Capture the cell that displays the provided text and extract its [x, y] central coordinate. 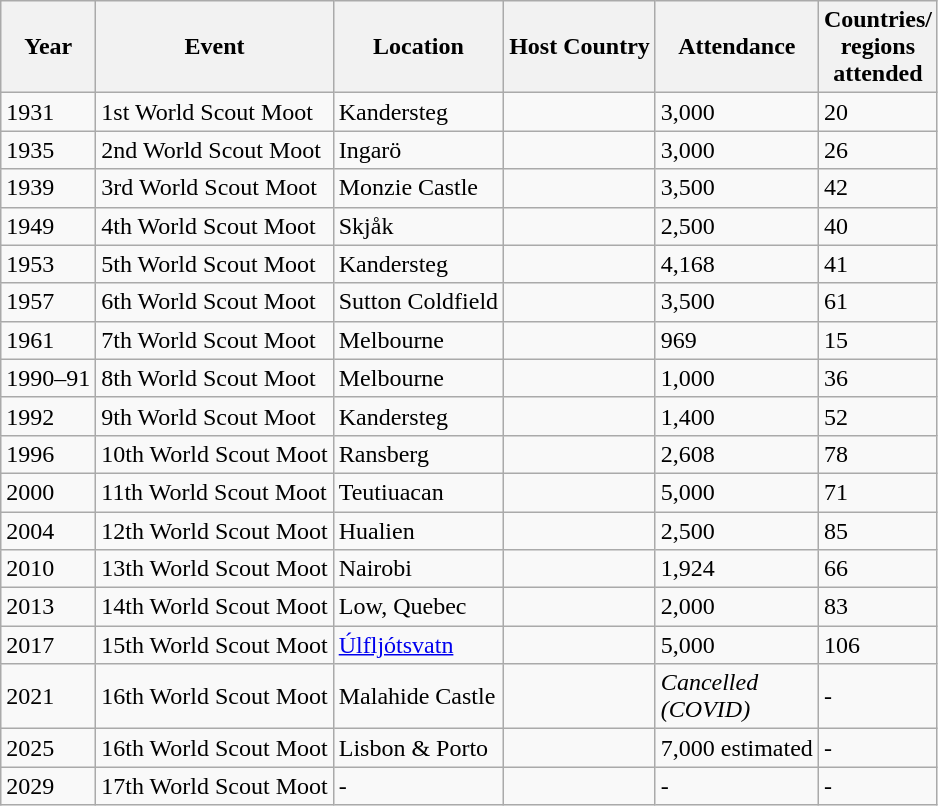
10th World Scout Moot [214, 454]
1935 [48, 150]
Hualien [418, 531]
20 [878, 112]
Ingarö [418, 150]
Low, Quebec [418, 607]
Event [214, 47]
Úlfljótsvatn [418, 645]
1931 [48, 112]
1961 [48, 340]
Attendance [736, 47]
14th World Scout Moot [214, 607]
Year [48, 47]
7th World Scout Moot [214, 340]
52 [878, 416]
15th World Scout Moot [214, 645]
78 [878, 454]
85 [878, 531]
Malahide Castle [418, 696]
8th World Scout Moot [214, 378]
1st World Scout Moot [214, 112]
Skjåk [418, 226]
61 [878, 302]
1939 [48, 188]
4,168 [736, 264]
13th World Scout Moot [214, 569]
Lisbon & Porto [418, 748]
17th World Scout Moot [214, 786]
1,924 [736, 569]
4th World Scout Moot [214, 226]
2013 [48, 607]
1990–91 [48, 378]
66 [878, 569]
15 [878, 340]
12th World Scout Moot [214, 531]
3rd World Scout Moot [214, 188]
2017 [48, 645]
2004 [48, 531]
1949 [48, 226]
Cancelled(COVID) [736, 696]
Ransberg [418, 454]
26 [878, 150]
Nairobi [418, 569]
40 [878, 226]
2,608 [736, 454]
2nd World Scout Moot [214, 150]
2025 [48, 748]
42 [878, 188]
1992 [48, 416]
969 [736, 340]
2029 [48, 786]
71 [878, 492]
1,000 [736, 378]
36 [878, 378]
Host Country [580, 47]
1,400 [736, 416]
106 [878, 645]
Teutiuacan [418, 492]
41 [878, 264]
Location [418, 47]
Monzie Castle [418, 188]
5th World Scout Moot [214, 264]
Sutton Coldfield [418, 302]
1953 [48, 264]
83 [878, 607]
2021 [48, 696]
1996 [48, 454]
2010 [48, 569]
2000 [48, 492]
6th World Scout Moot [214, 302]
7,000 estimated [736, 748]
9th World Scout Moot [214, 416]
1957 [48, 302]
11th World Scout Moot [214, 492]
Countries/regionsattended [878, 47]
2,000 [736, 607]
